Extract the [x, y] coordinate from the center of the cell holding the provided text.  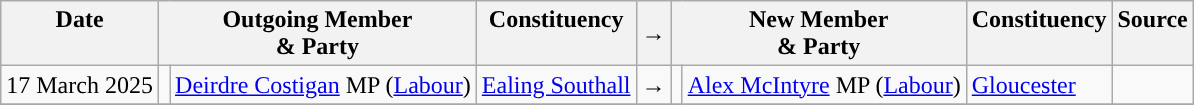
New Member& Party [818, 34]
Gloucester [1039, 85]
17 March 2025 [80, 85]
Ealing Southall [556, 85]
Deirdre Costigan MP (Labour) [324, 85]
Outgoing Member& Party [317, 34]
Alex McIntyre MP (Labour) [824, 85]
Source [1152, 34]
Date [80, 34]
